Locate the cell with the specified text and output its [X, Y] center coordinate. 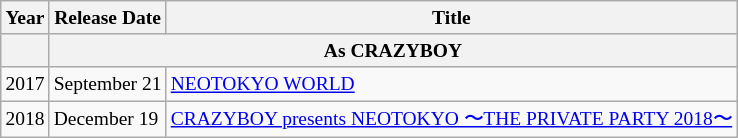
September 21 [108, 84]
December 19 [108, 119]
2018 [25, 119]
2017 [25, 84]
NEOTOKYO WORLD [452, 84]
Year [25, 18]
Release Date [108, 18]
Title [452, 18]
As CRAZYBOY [393, 50]
CRAZYBOY presents NEOTOKYO 〜THE PRIVATE PARTY 2018〜 [452, 119]
